Search for the cell housing the specified text and yield its [x, y] center coordinate. 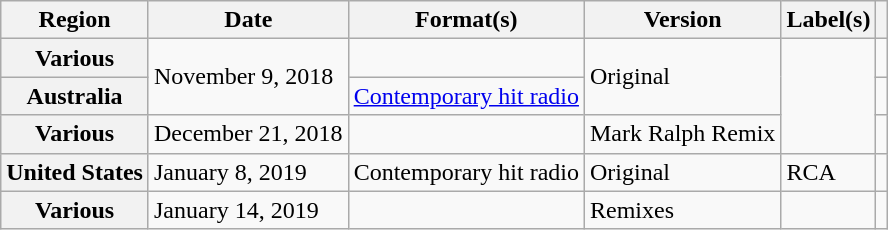
Date [248, 20]
Australia [75, 96]
Remixes [682, 210]
January 14, 2019 [248, 210]
December 21, 2018 [248, 134]
United States [75, 172]
Mark Ralph Remix [682, 134]
January 8, 2019 [248, 172]
November 9, 2018 [248, 77]
Label(s) [828, 20]
Version [682, 20]
Format(s) [466, 20]
RCA [828, 172]
Region [75, 20]
